Extract the (x, y) coordinate from the center of the cell holding the provided text.  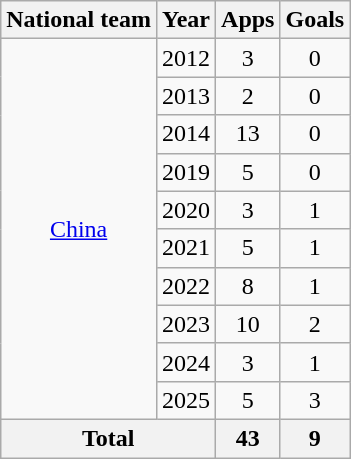
China (79, 230)
2020 (186, 210)
Total (108, 438)
2024 (186, 362)
43 (248, 438)
2022 (186, 286)
2025 (186, 400)
10 (248, 324)
2013 (186, 96)
Apps (248, 20)
2019 (186, 172)
2023 (186, 324)
Goals (315, 20)
2021 (186, 248)
8 (248, 286)
2014 (186, 134)
13 (248, 134)
National team (79, 20)
2012 (186, 58)
Year (186, 20)
9 (315, 438)
